From the cell containing the given text, extract its center point as (x, y) coordinate. 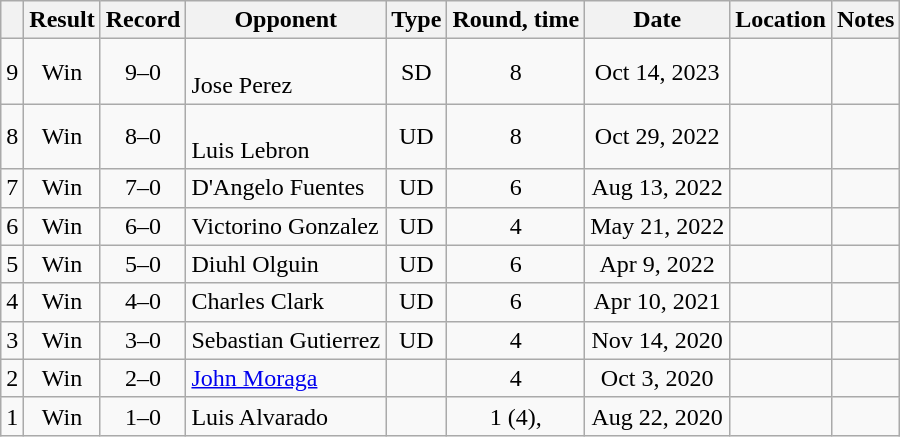
2 (12, 378)
John Moraga (286, 378)
4–0 (143, 302)
Oct 14, 2023 (658, 72)
Oct 3, 2020 (658, 378)
Oct 29, 2022 (658, 136)
Charles Clark (286, 302)
Sebastian Gutierrez (286, 340)
Date (658, 20)
Notes (865, 20)
2–0 (143, 378)
May 21, 2022 (658, 226)
7–0 (143, 188)
6–0 (143, 226)
Round, time (516, 20)
Aug 13, 2022 (658, 188)
Diuhl Olguin (286, 264)
Jose Perez (286, 72)
5–0 (143, 264)
7 (12, 188)
Aug 22, 2020 (658, 416)
Luis Lebron (286, 136)
1 (4), (516, 416)
9–0 (143, 72)
1–0 (143, 416)
SD (416, 72)
3 (12, 340)
Type (416, 20)
1 (12, 416)
Luis Alvarado (286, 416)
Result (62, 20)
Apr 9, 2022 (658, 264)
8–0 (143, 136)
9 (12, 72)
Victorino Gonzalez (286, 226)
Record (143, 20)
Apr 10, 2021 (658, 302)
5 (12, 264)
3–0 (143, 340)
Opponent (286, 20)
Nov 14, 2020 (658, 340)
Location (781, 20)
D'Angelo Fuentes (286, 188)
